Scan for the cell matching the given text and deliver its [X, Y] coordinate at center. 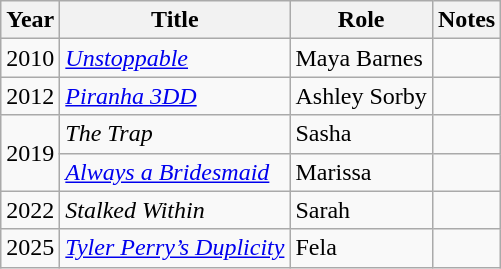
Unstoppable [175, 58]
The Trap [175, 134]
Piranha 3DD [175, 96]
Year [30, 20]
Ashley Sorby [361, 96]
2025 [30, 248]
Marissa [361, 172]
Title [175, 20]
Sasha [361, 134]
Fela [361, 248]
Tyler Perry’s Duplicity [175, 248]
2010 [30, 58]
Sarah [361, 210]
2012 [30, 96]
2019 [30, 153]
Notes [466, 20]
Maya Barnes [361, 58]
Role [361, 20]
2022 [30, 210]
Stalked Within [175, 210]
Always a Bridesmaid [175, 172]
